Capture the cell that displays the provided text and extract its [X, Y] central coordinate. 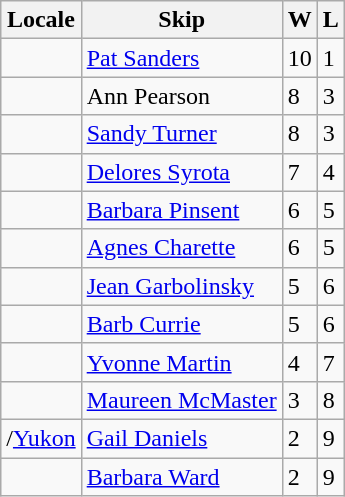
W [300, 20]
10 [300, 58]
Maureen McMaster [182, 400]
Pat Sanders [182, 58]
Jean Garbolinsky [182, 286]
Barbara Ward [182, 477]
/Yukon [41, 438]
Yvonne Martin [182, 362]
Barb Currie [182, 324]
L [330, 20]
Ann Pearson [182, 96]
Sandy Turner [182, 134]
Locale [41, 20]
Delores Syrota [182, 172]
Barbara Pinsent [182, 210]
Skip [182, 20]
Agnes Charette [182, 248]
1 [330, 58]
Gail Daniels [182, 438]
